Capture the cell that displays the provided text and extract its (x, y) central coordinate. 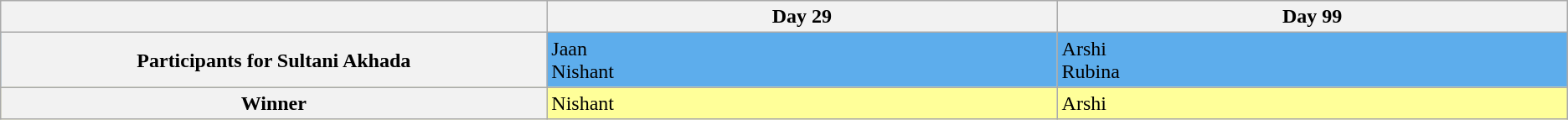
Participants for Sultani Akhada (274, 60)
JaanNishant (802, 60)
Day 29 (802, 17)
Nishant (802, 103)
ArshiRubina (1312, 60)
Arshi (1312, 103)
Day 99 (1312, 17)
Winner (274, 103)
